Capture the cell that displays the provided text and extract its [X, Y] central coordinate. 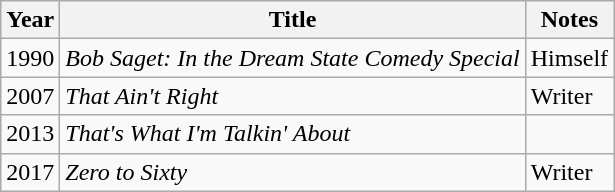
1990 [30, 58]
Bob Saget: In the Dream State Comedy Special [292, 58]
That's What I'm Talkin' About [292, 134]
That Ain't Right [292, 96]
Title [292, 20]
Zero to Sixty [292, 172]
2013 [30, 134]
Himself [569, 58]
Notes [569, 20]
2017 [30, 172]
Year [30, 20]
2007 [30, 96]
